For the text-containing cell, return its midpoint in (x, y) coordinate format. 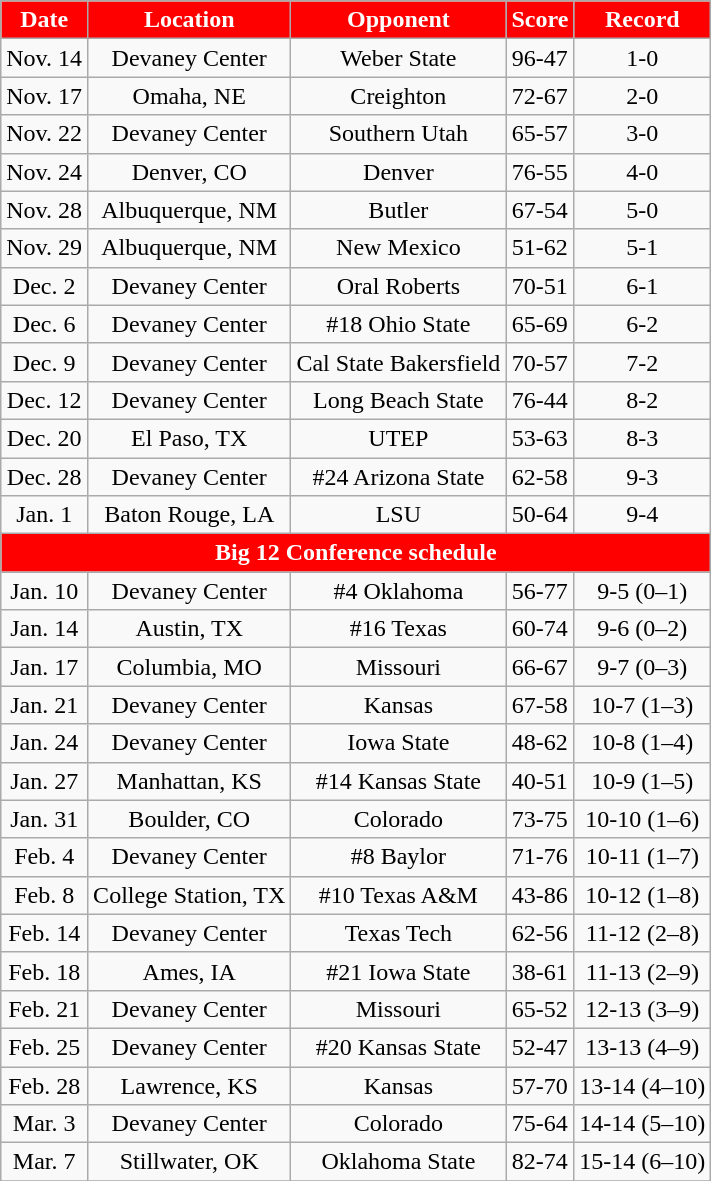
70-51 (540, 286)
67-58 (540, 705)
Feb. 4 (44, 857)
71-76 (540, 857)
#21 Iowa State (398, 971)
75-64 (540, 1124)
13-13 (4–9) (642, 1047)
#24 Arizona State (398, 477)
#20 Kansas State (398, 1047)
Feb. 25 (44, 1047)
Dec. 2 (44, 286)
Weber State (398, 58)
Score (540, 20)
Jan. 14 (44, 629)
El Paso, TX (190, 438)
Baton Rouge, LA (190, 515)
9-6 (0–2) (642, 629)
65-69 (540, 324)
6-2 (642, 324)
Record (642, 20)
Feb. 18 (44, 971)
Location (190, 20)
Denver, CO (190, 172)
Stillwater, OK (190, 1162)
Nov. 22 (44, 134)
Opponent (398, 20)
52-47 (540, 1047)
Austin, TX (190, 629)
Jan. 17 (44, 667)
72-67 (540, 96)
12-13 (3–9) (642, 1009)
Nov. 24 (44, 172)
#8 Baylor (398, 857)
Manhattan, KS (190, 781)
8-3 (642, 438)
15-14 (6–10) (642, 1162)
Lawrence, KS (190, 1085)
65-57 (540, 134)
13-14 (4–10) (642, 1085)
38-61 (540, 971)
51-62 (540, 248)
Butler (398, 210)
Date (44, 20)
10-9 (1–5) (642, 781)
65-52 (540, 1009)
Nov. 29 (44, 248)
76-55 (540, 172)
Dec. 9 (44, 362)
Denver (398, 172)
56-77 (540, 591)
Nov. 28 (44, 210)
Creighton (398, 96)
LSU (398, 515)
7-2 (642, 362)
Texas Tech (398, 933)
Columbia, MO (190, 667)
Jan. 31 (44, 819)
Southern Utah (398, 134)
Dec. 6 (44, 324)
Oklahoma State (398, 1162)
Jan. 24 (44, 743)
4-0 (642, 172)
40-51 (540, 781)
10-12 (1–8) (642, 895)
Jan. 21 (44, 705)
Feb. 21 (44, 1009)
10-10 (1–6) (642, 819)
11-12 (2–8) (642, 933)
Mar. 3 (44, 1124)
Cal State Bakersfield (398, 362)
10-7 (1–3) (642, 705)
62-58 (540, 477)
60-74 (540, 629)
Boulder, CO (190, 819)
Dec. 20 (44, 438)
Mar. 7 (44, 1162)
Dec. 12 (44, 400)
73-75 (540, 819)
5-1 (642, 248)
8-2 (642, 400)
9-5 (0–1) (642, 591)
66-67 (540, 667)
#4 Oklahoma (398, 591)
82-74 (540, 1162)
Ames, IA (190, 971)
6-1 (642, 286)
Long Beach State (398, 400)
48-62 (540, 743)
Big 12 Conference schedule (356, 553)
Jan. 27 (44, 781)
Jan. 1 (44, 515)
#18 Ohio State (398, 324)
50-64 (540, 515)
67-54 (540, 210)
9-3 (642, 477)
1-0 (642, 58)
College Station, TX (190, 895)
2-0 (642, 96)
62-56 (540, 933)
11-13 (2–9) (642, 971)
10-11 (1–7) (642, 857)
UTEP (398, 438)
76-44 (540, 400)
Oral Roberts (398, 286)
53-63 (540, 438)
Feb. 14 (44, 933)
3-0 (642, 134)
43-86 (540, 895)
New Mexico (398, 248)
Feb. 8 (44, 895)
#14 Kansas State (398, 781)
#10 Texas A&M (398, 895)
Nov. 14 (44, 58)
9-4 (642, 515)
57-70 (540, 1085)
5-0 (642, 210)
Nov. 17 (44, 96)
14-14 (5–10) (642, 1124)
#16 Texas (398, 629)
Feb. 28 (44, 1085)
Iowa State (398, 743)
9-7 (0–3) (642, 667)
Dec. 28 (44, 477)
70-57 (540, 362)
Omaha, NE (190, 96)
96-47 (540, 58)
Jan. 10 (44, 591)
10-8 (1–4) (642, 743)
